Determine the [x, y] coordinate at the center of the cell enclosing the given text.  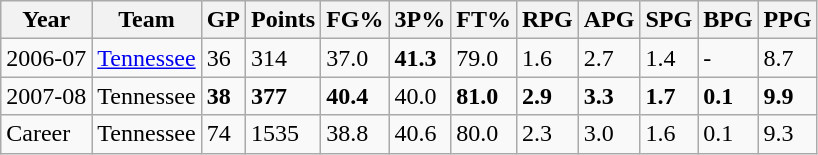
38.8 [355, 134]
2.7 [609, 58]
Team [146, 20]
74 [223, 134]
79.0 [484, 58]
APG [609, 20]
3P% [420, 20]
37.0 [355, 58]
40.6 [420, 134]
Career [46, 134]
80.0 [484, 134]
- [728, 58]
BPG [728, 20]
314 [284, 58]
PPG [788, 20]
38 [223, 96]
1535 [284, 134]
2006-07 [46, 58]
377 [284, 96]
9.9 [788, 96]
8.7 [788, 58]
81.0 [484, 96]
9.3 [788, 134]
2.9 [547, 96]
Year [46, 20]
2007-08 [46, 96]
40.0 [420, 96]
2.3 [547, 134]
36 [223, 58]
RPG [547, 20]
SPG [669, 20]
3.0 [609, 134]
FG% [355, 20]
1.7 [669, 96]
41.3 [420, 58]
1.4 [669, 58]
40.4 [355, 96]
FT% [484, 20]
3.3 [609, 96]
Points [284, 20]
GP [223, 20]
